Return the (x, y) coordinate for the center point of the cell that contains the specified text.  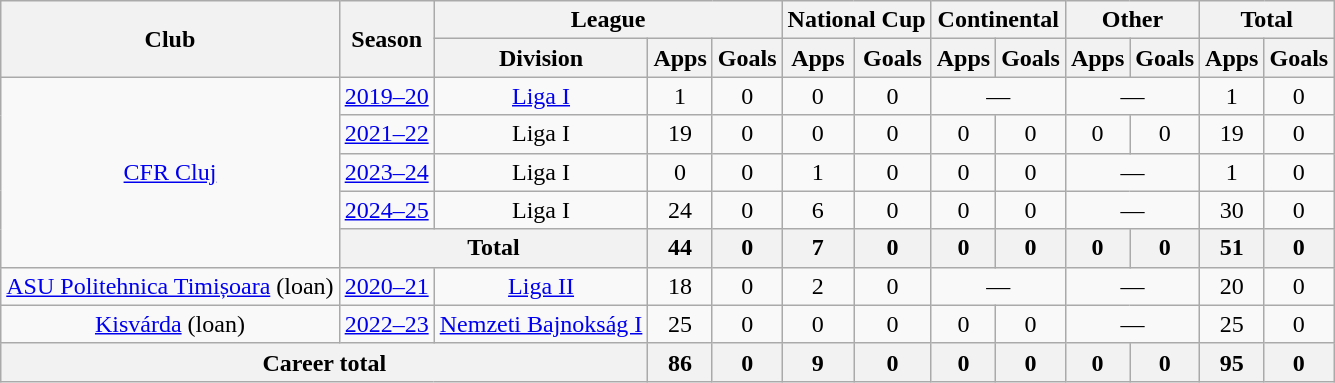
95 (1232, 362)
86 (680, 362)
30 (1232, 210)
18 (680, 286)
9 (818, 362)
Other (1132, 20)
Season (386, 39)
2022–23 (386, 324)
Career total (324, 362)
2023–24 (386, 172)
2020–21 (386, 286)
2021–22 (386, 134)
CFR Cluj (170, 172)
League (608, 20)
24 (680, 210)
Division (541, 58)
51 (1232, 248)
National Cup (856, 20)
44 (680, 248)
2024–25 (386, 210)
Nemzeti Bajnokság I (541, 324)
6 (818, 210)
Continental (998, 20)
Club (170, 39)
Liga II (541, 286)
7 (818, 248)
20 (1232, 286)
2019–20 (386, 96)
ASU Politehnica Timișoara (loan) (170, 286)
Kisvárda (loan) (170, 324)
2 (818, 286)
